Provide the (X, Y) coordinate of the cell's center where the given text is located.  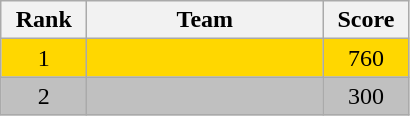
760 (366, 58)
Team (205, 20)
Score (366, 20)
2 (44, 96)
300 (366, 96)
1 (44, 58)
Rank (44, 20)
